Locate the cell with the specified text and output its (X, Y) center coordinate. 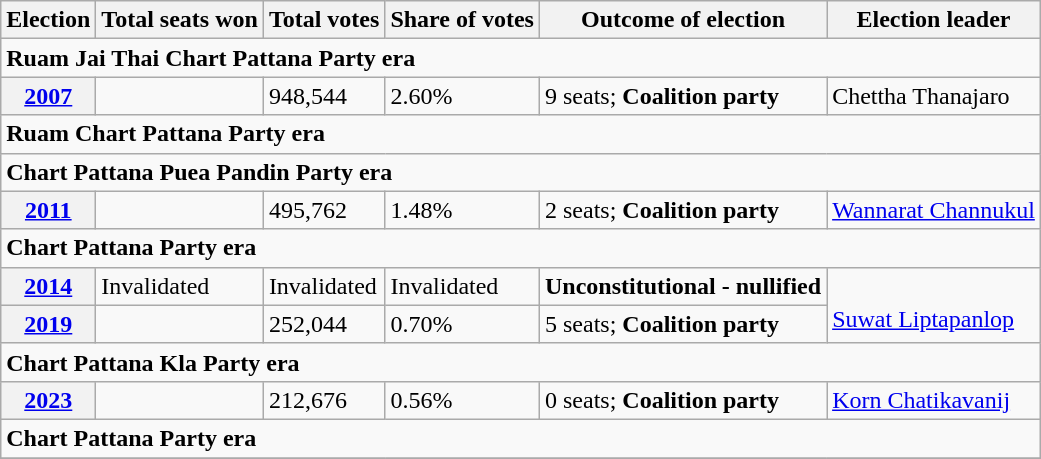
2011 (48, 210)
Total votes (324, 20)
9 seats; Coalition party (682, 96)
5 seats; Coalition party (682, 324)
Korn Chatikavanij (934, 400)
495,762 (324, 210)
Election leader (934, 20)
2023 (48, 400)
0 seats; Coalition party (682, 400)
212,676 (324, 400)
Chettha Thanajaro (934, 96)
Chart Pattana Puea Pandin Party era (521, 172)
2019 (48, 324)
Suwat Liptapanlop (934, 305)
Wannarat Channukul (934, 210)
2007 (48, 96)
2014 (48, 286)
252,044 (324, 324)
Election (48, 20)
1.48% (462, 210)
Ruam Chart Pattana Party era (521, 134)
Ruam Jai Thai Chart Pattana Party era (521, 58)
2 seats; Coalition party (682, 210)
2.60% (462, 96)
Unconstitutional - nullified (682, 286)
Total seats won (180, 20)
0.70% (462, 324)
Share of votes (462, 20)
0.56% (462, 400)
Chart Pattana Kla Party era (521, 362)
948,544 (324, 96)
Outcome of election (682, 20)
